Locate the cell with the specified text and output its [X, Y] center coordinate. 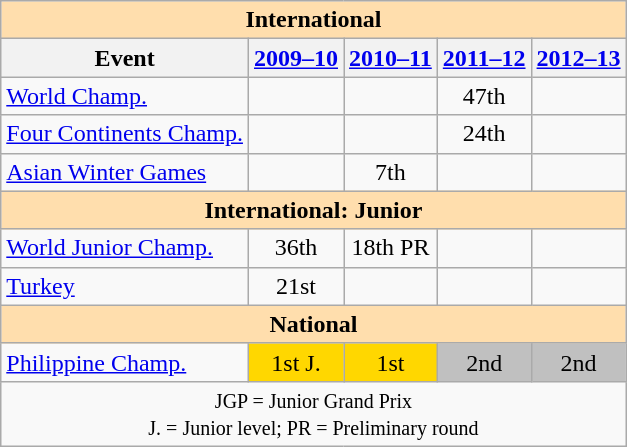
1st [391, 362]
24th [484, 134]
International [314, 20]
Asian Winter Games [125, 172]
World Champ. [125, 96]
18th PR [391, 248]
International: Junior [314, 210]
JGP = Junior Grand Prix J. = Junior level; PR = Preliminary round [314, 414]
2009–10 [296, 58]
2011–12 [484, 58]
Philippine Champ. [125, 362]
36th [296, 248]
Four Continents Champ. [125, 134]
1st J. [296, 362]
7th [391, 172]
2012–13 [578, 58]
World Junior Champ. [125, 248]
Turkey [125, 286]
21st [296, 286]
Event [125, 58]
47th [484, 96]
National [314, 324]
2010–11 [391, 58]
